Return [x, y] of the center of cell containing provided text 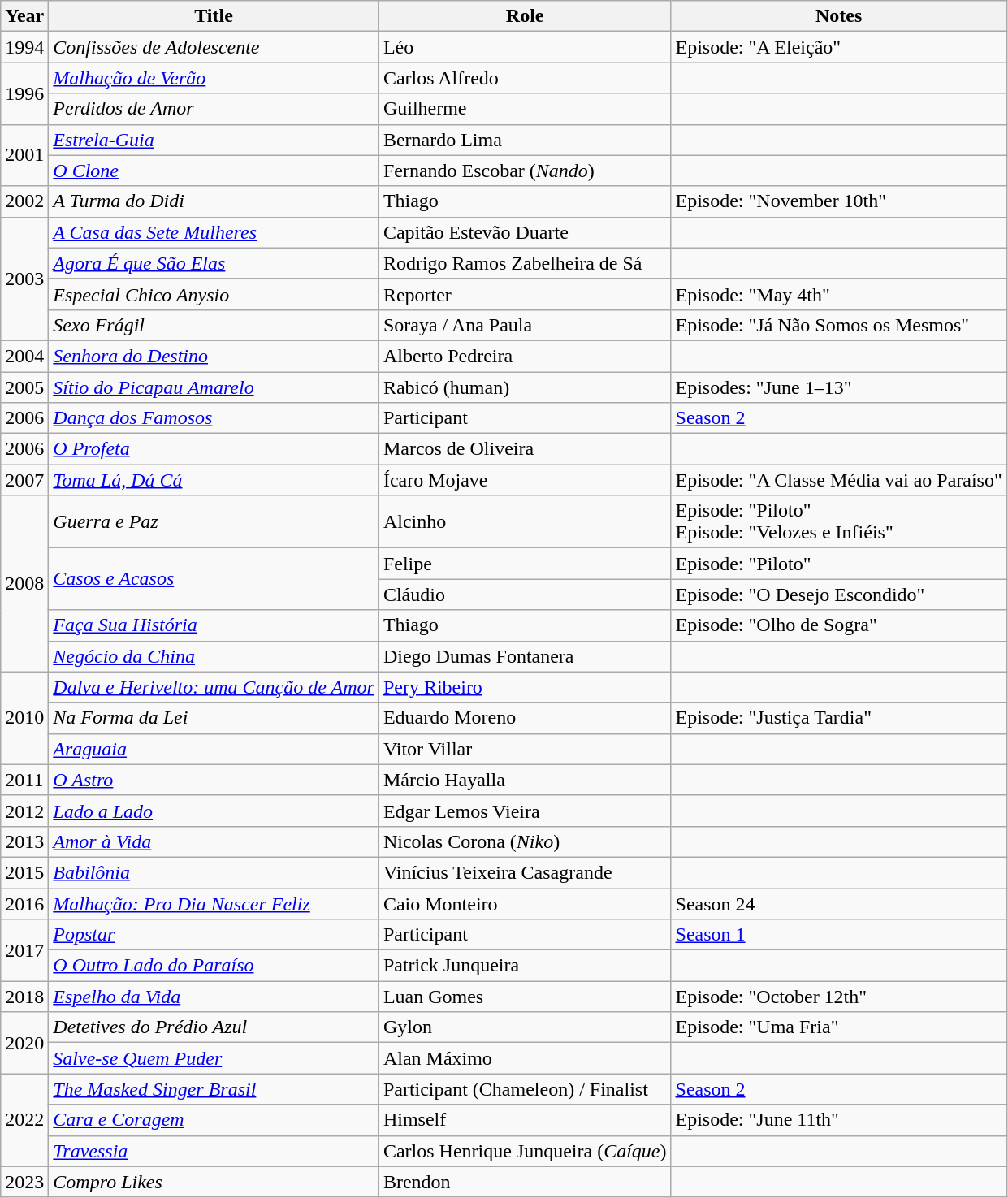
Negócio da China [214, 656]
Patrick Junqueira [525, 966]
Eduardo Moreno [525, 718]
2016 [24, 904]
Vinícius Teixeira Casagrande [525, 872]
2012 [24, 811]
Episode: "A Eleição" [838, 47]
2017 [24, 950]
Episode: "A Classe Média vai ao Paraíso" [838, 480]
2022 [24, 1120]
Toma Lá, Dá Cá [214, 480]
O Clone [214, 171]
2010 [24, 718]
Alcinho [525, 521]
Estrela-Guia [214, 140]
Dalva e Herivelto: uma Canção de Amor [214, 687]
Caio Monteiro [525, 904]
Participant (Chameleon) / Finalist [525, 1089]
2001 [24, 155]
Espelho da Vida [214, 997]
Diego Dumas Fontanera [525, 656]
Episode: "O Desejo Escondido" [838, 595]
Edgar Lemos Vieira [525, 811]
Episode: "Piloto" [838, 564]
2011 [24, 780]
Episode: "June 11th" [838, 1120]
Cláudio [525, 595]
O Outro Lado do Paraíso [214, 966]
Detetives do Prédio Azul [214, 1027]
Title [214, 16]
Senhora do Destino [214, 356]
Compro Likes [214, 1182]
Notes [838, 16]
Marcos de Oliveira [525, 449]
Episodes: "June 1–13" [838, 387]
Role [525, 16]
Himself [525, 1120]
Soraya / Ana Paula [525, 325]
Season 24 [838, 904]
Agora É que São Elas [214, 263]
Episode: "Uma Fria" [838, 1027]
Brendon [525, 1182]
Confissões de Adolescente [214, 47]
Cara e Coragem [214, 1120]
Amor à Vida [214, 841]
A Turma do Didi [214, 201]
2020 [24, 1043]
Capitão Estevão Duarte [525, 232]
Márcio Hayalla [525, 780]
2003 [24, 279]
Vitor Villar [525, 749]
Popstar [214, 935]
Guilherme [525, 109]
2005 [24, 387]
Casos e Acasos [214, 579]
Episode: "October 12th" [838, 997]
Guerra e Paz [214, 521]
Episode: "Justiça Tardia" [838, 718]
Faça Sua História [214, 625]
Rodrigo Ramos Zabelheira de Sá [525, 263]
Year [24, 16]
2013 [24, 841]
2007 [24, 480]
A Casa das Sete Mulheres [214, 232]
Ícaro Mojave [525, 480]
1996 [24, 93]
Perdidos de Amor [214, 109]
Araguaia [214, 749]
2008 [24, 583]
Episode: "November 10th" [838, 201]
Especial Chico Anysio [214, 294]
2004 [24, 356]
Episode: "Piloto"Episode: "Velozes e Infiéis" [838, 521]
Sítio do Picapau Amarelo [214, 387]
Malhação de Verão [214, 78]
Sexo Frágil [214, 325]
The Masked Singer Brasil [214, 1089]
Alberto Pedreira [525, 356]
Lado a Lado [214, 811]
Carlos Henrique Junqueira (Caíque) [525, 1151]
Salve-se Quem Puder [214, 1058]
Rabicó (human) [525, 387]
Gylon [525, 1027]
Nicolas Corona (Niko) [525, 841]
Alan Máximo [525, 1058]
Pery Ribeiro [525, 687]
Bernardo Lima [525, 140]
2023 [24, 1182]
2018 [24, 997]
Babilônia [214, 872]
O Astro [214, 780]
Travessia [214, 1151]
Episode: "Olho de Sogra" [838, 625]
1994 [24, 47]
Malhação: Pro Dia Nascer Feliz [214, 904]
2015 [24, 872]
Luan Gomes [525, 997]
Episode: "May 4th" [838, 294]
O Profeta [214, 449]
Season 1 [838, 935]
Carlos Alfredo [525, 78]
Episode: "Já Não Somos os Mesmos" [838, 325]
Fernando Escobar (Nando) [525, 171]
Reporter [525, 294]
Dança dos Famosos [214, 418]
Na Forma da Lei [214, 718]
2002 [24, 201]
Felipe [525, 564]
Léo [525, 47]
